Provide the (X, Y) coordinate of the cell's center where the given text is located.  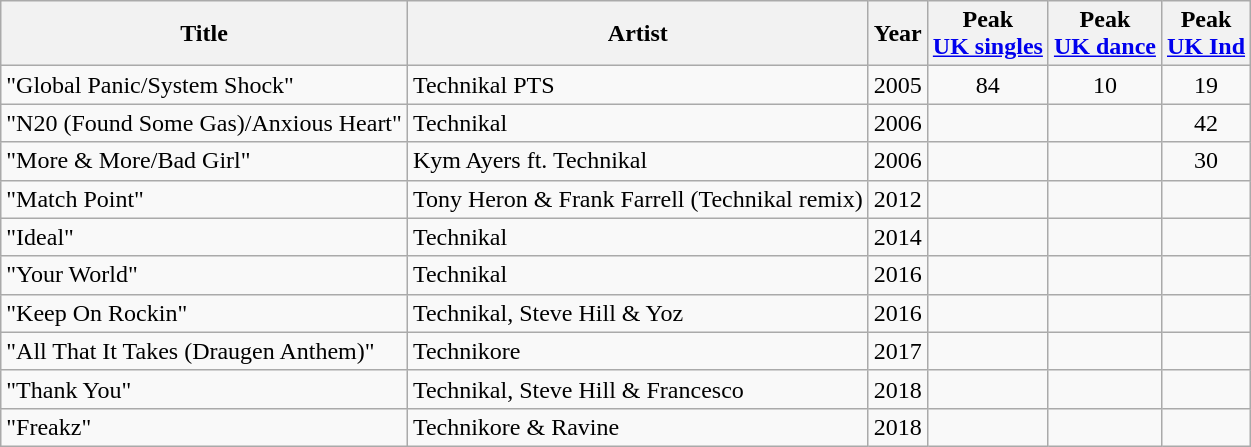
Artist (638, 34)
2012 (898, 199)
"Keep On Rockin" (204, 313)
42 (1206, 123)
PeakUK Ind (1206, 34)
10 (1104, 85)
Technikore & Ravine (638, 427)
"Ideal" (204, 237)
2014 (898, 237)
Technikore (638, 351)
Technikal, Steve Hill & Francesco (638, 389)
"Match Point" (204, 199)
Year (898, 34)
"More & More/Bad Girl" (204, 161)
Technikal PTS (638, 85)
Tony Heron & Frank Farrell (Technikal remix) (638, 199)
"N20 (Found Some Gas)/Anxious Heart" (204, 123)
84 (988, 85)
19 (1206, 85)
PeakUK singles (988, 34)
"Global Panic/System Shock" (204, 85)
30 (1206, 161)
PeakUK dance (1104, 34)
2017 (898, 351)
"Freakz" (204, 427)
"Thank You" (204, 389)
Title (204, 34)
"All That It Takes (Draugen Anthem)" (204, 351)
"Your World" (204, 275)
Kym Ayers ft. Technikal (638, 161)
Technikal, Steve Hill & Yoz (638, 313)
2005 (898, 85)
